Identify which cell holds the provided text, then report its [x, y] central coordinate. 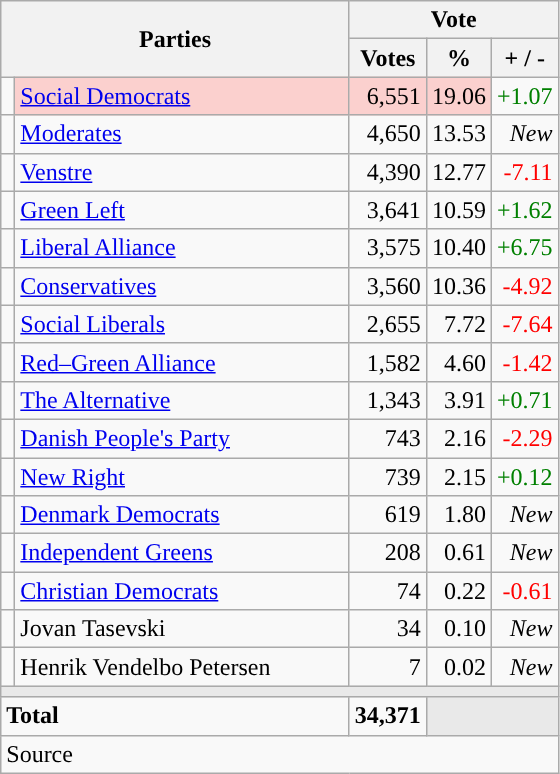
6,551 [388, 96]
7.72 [458, 324]
+0.71 [524, 400]
+6.75 [524, 248]
4,650 [388, 134]
34 [388, 629]
3.91 [458, 400]
The Alternative [182, 400]
Total [176, 716]
13.53 [458, 134]
Henrik Vendelbo Petersen [182, 667]
Votes [388, 58]
739 [388, 477]
+1.07 [524, 96]
Social Liberals [182, 324]
Social Democrats [182, 96]
743 [388, 438]
2.15 [458, 477]
Source [280, 754]
Liberal Alliance [182, 248]
1,582 [388, 362]
Danish People's Party [182, 438]
Vote [454, 20]
2,655 [388, 324]
0.02 [458, 667]
10.59 [458, 210]
3,560 [388, 286]
0.10 [458, 629]
Moderates [182, 134]
3,575 [388, 248]
7 [388, 667]
0.61 [458, 553]
0.22 [458, 591]
-7.11 [524, 172]
+0.12 [524, 477]
-1.42 [524, 362]
% [458, 58]
3,641 [388, 210]
10.40 [458, 248]
-4.92 [524, 286]
19.06 [458, 96]
619 [388, 515]
Parties [176, 39]
+ / - [524, 58]
-2.29 [524, 438]
Conservatives [182, 286]
4.60 [458, 362]
New Right [182, 477]
Green Left [182, 210]
-7.64 [524, 324]
1,343 [388, 400]
1.80 [458, 515]
74 [388, 591]
208 [388, 553]
34,371 [388, 716]
Jovan Tasevski [182, 629]
10.36 [458, 286]
12.77 [458, 172]
4,390 [388, 172]
Christian Democrats [182, 591]
Denmark Democrats [182, 515]
Red–Green Alliance [182, 362]
-0.61 [524, 591]
2.16 [458, 438]
Venstre [182, 172]
+1.62 [524, 210]
Independent Greens [182, 553]
